Detect which cell encompasses the target text, then output its (x, y) center coordinate. 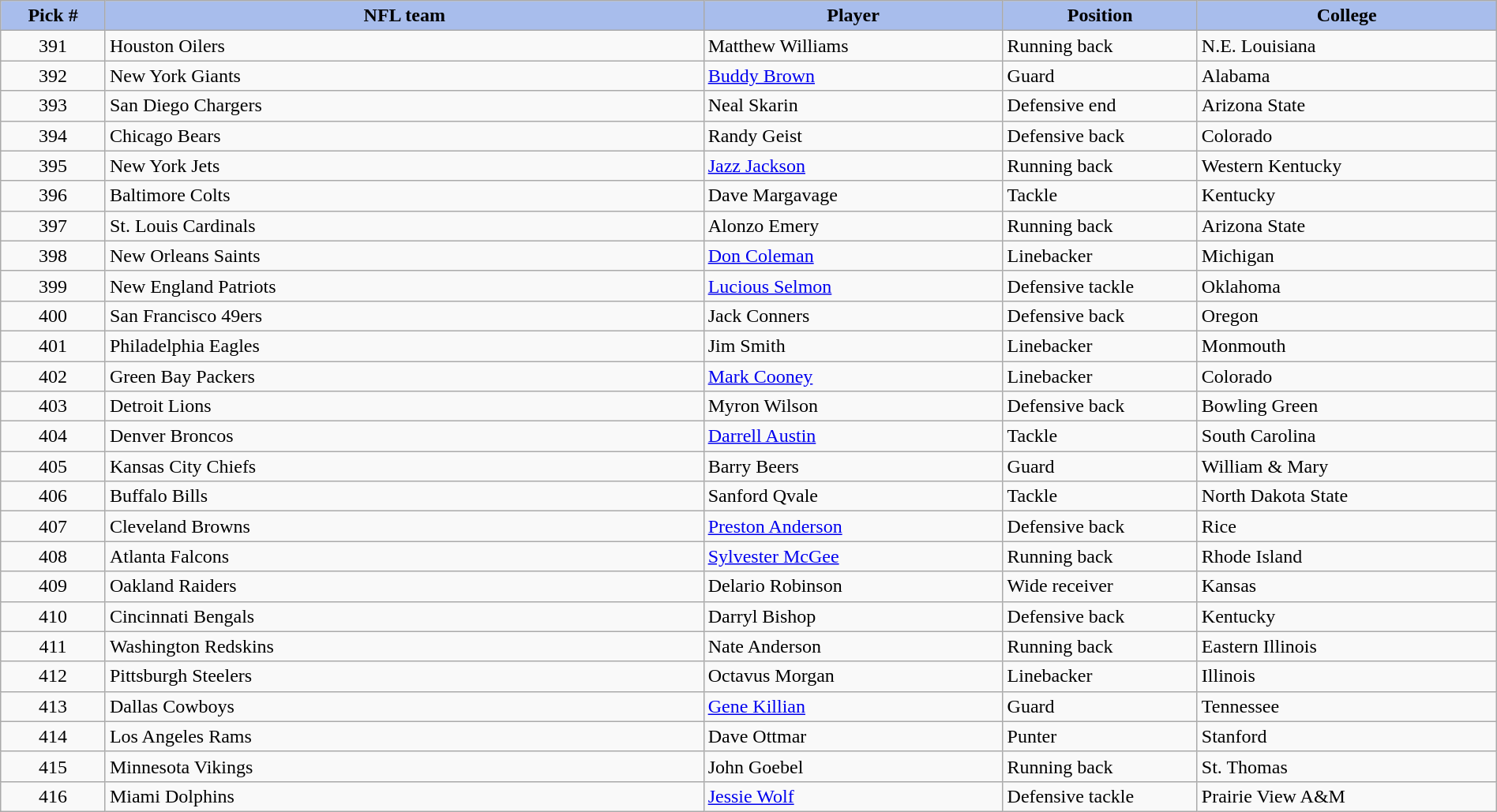
401 (54, 346)
N.E. Louisiana (1347, 46)
William & Mary (1347, 466)
Kansas City Chiefs (404, 466)
Dave Margavage (853, 196)
Cleveland Browns (404, 526)
402 (54, 376)
Jim Smith (853, 346)
Jack Conners (853, 316)
St. Louis Cardinals (404, 226)
Myron Wilson (853, 406)
395 (54, 166)
Cincinnati Bengals (404, 616)
406 (54, 496)
Lucious Selmon (853, 286)
Dave Ottmar (853, 736)
South Carolina (1347, 436)
Chicago Bears (404, 136)
403 (54, 406)
Gene Killian (853, 706)
409 (54, 586)
Player (853, 16)
Buffalo Bills (404, 496)
Dallas Cowboys (404, 706)
Darrell Austin (853, 436)
399 (54, 286)
Wide receiver (1100, 586)
Oklahoma (1347, 286)
Jazz Jackson (853, 166)
Green Bay Packers (404, 376)
Detroit Lions (404, 406)
Denver Broncos (404, 436)
Prairie View A&M (1347, 796)
Defensive end (1100, 106)
Barry Beers (853, 466)
Washington Redskins (404, 646)
391 (54, 46)
Tennessee (1347, 706)
New England Patriots (404, 286)
Position (1100, 16)
400 (54, 316)
Rice (1347, 526)
New York Giants (404, 76)
St. Thomas (1347, 766)
410 (54, 616)
New Orleans Saints (404, 256)
Sylvester McGee (853, 556)
Punter (1100, 736)
414 (54, 736)
Nate Anderson (853, 646)
Sanford Qvale (853, 496)
405 (54, 466)
Alonzo Emery (853, 226)
New York Jets (404, 166)
North Dakota State (1347, 496)
Don Coleman (853, 256)
Preston Anderson (853, 526)
411 (54, 646)
404 (54, 436)
Matthew Williams (853, 46)
407 (54, 526)
Jessie Wolf (853, 796)
393 (54, 106)
Alabama (1347, 76)
413 (54, 706)
Michigan (1347, 256)
397 (54, 226)
College (1347, 16)
Octavus Morgan (853, 676)
415 (54, 766)
Delario Robinson (853, 586)
Bowling Green (1347, 406)
412 (54, 676)
Kansas (1347, 586)
Atlanta Falcons (404, 556)
398 (54, 256)
Minnesota Vikings (404, 766)
Neal Skarin (853, 106)
396 (54, 196)
San Diego Chargers (404, 106)
Darryl Bishop (853, 616)
Eastern Illinois (1347, 646)
Pick # (54, 16)
NFL team (404, 16)
Houston Oilers (404, 46)
408 (54, 556)
Baltimore Colts (404, 196)
Western Kentucky (1347, 166)
Buddy Brown (853, 76)
394 (54, 136)
Monmouth (1347, 346)
Los Angeles Rams (404, 736)
Randy Geist (853, 136)
John Goebel (853, 766)
416 (54, 796)
Stanford (1347, 736)
Illinois (1347, 676)
392 (54, 76)
Mark Cooney (853, 376)
Pittsburgh Steelers (404, 676)
Miami Dolphins (404, 796)
Philadelphia Eagles (404, 346)
San Francisco 49ers (404, 316)
Oakland Raiders (404, 586)
Oregon (1347, 316)
Rhode Island (1347, 556)
